Capture the cell that displays the provided text and extract its (x, y) central coordinate. 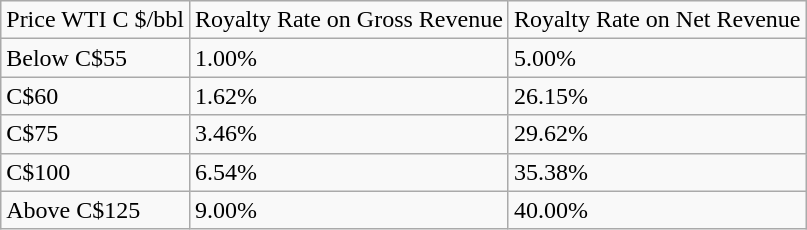
Royalty Rate on Gross Revenue (348, 20)
29.62% (657, 134)
5.00% (657, 58)
1.62% (348, 96)
1.00% (348, 58)
C$60 (96, 96)
Price WTI C $/bbl (96, 20)
35.38% (657, 172)
Royalty Rate on Net Revenue (657, 20)
6.54% (348, 172)
40.00% (657, 210)
26.15% (657, 96)
Below C$55 (96, 58)
C$75 (96, 134)
Above C$125 (96, 210)
9.00% (348, 210)
C$100 (96, 172)
3.46% (348, 134)
